Output the (X, Y) coordinate of the center of the cell containing the given text.  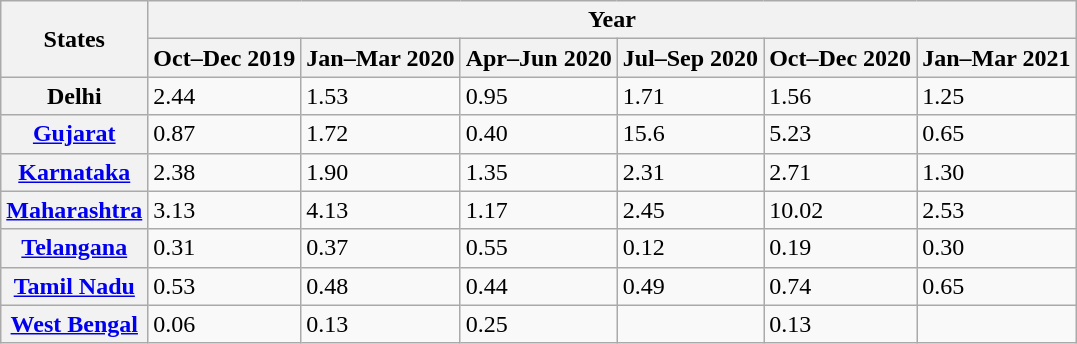
2.38 (224, 172)
2.71 (840, 172)
West Bengal (74, 324)
0.12 (690, 248)
0.87 (224, 134)
2.44 (224, 96)
10.02 (840, 210)
5.23 (840, 134)
1.72 (380, 134)
0.49 (690, 286)
States (74, 39)
Tamil Nadu (74, 286)
0.95 (538, 96)
Oct–Dec 2020 (840, 58)
15.6 (690, 134)
1.35 (538, 172)
0.48 (380, 286)
1.90 (380, 172)
Year (612, 20)
Jan–Mar 2020 (380, 58)
2.31 (690, 172)
2.45 (690, 210)
0.06 (224, 324)
0.53 (224, 286)
0.55 (538, 248)
0.44 (538, 286)
Apr–Jun 2020 (538, 58)
Gujarat (74, 134)
Jul–Sep 2020 (690, 58)
0.31 (224, 248)
Delhi (74, 96)
0.19 (840, 248)
1.17 (538, 210)
Oct–Dec 2019 (224, 58)
1.25 (996, 96)
4.13 (380, 210)
1.53 (380, 96)
Jan–Mar 2021 (996, 58)
Maharashtra (74, 210)
0.25 (538, 324)
0.37 (380, 248)
1.56 (840, 96)
Karnataka (74, 172)
0.74 (840, 286)
0.30 (996, 248)
1.30 (996, 172)
3.13 (224, 210)
Telangana (74, 248)
1.71 (690, 96)
0.40 (538, 134)
2.53 (996, 210)
